Find where the given text appears and provide that cell's center as [x, y] coordinate. 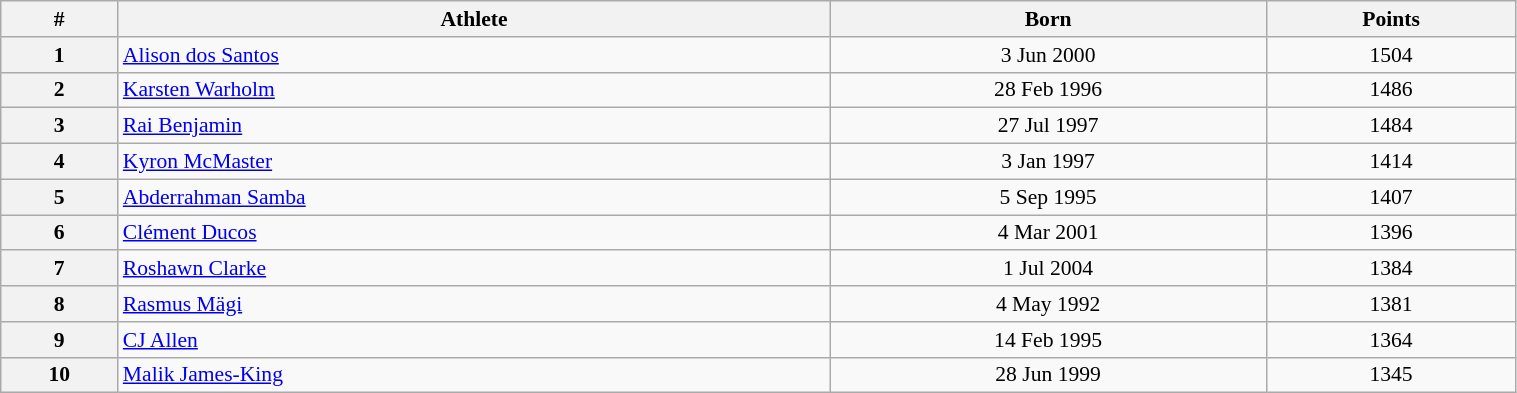
4 May 1992 [1048, 304]
Rai Benjamin [474, 126]
1396 [1391, 233]
Abderrahman Samba [474, 197]
6 [60, 233]
3 Jun 2000 [1048, 55]
14 Feb 1995 [1048, 340]
5 Sep 1995 [1048, 197]
Roshawn Clarke [474, 269]
Malik James-King [474, 375]
9 [60, 340]
Points [1391, 19]
1381 [1391, 304]
7 [60, 269]
1345 [1391, 375]
CJ Allen [474, 340]
28 Feb 1996 [1048, 90]
10 [60, 375]
3 [60, 126]
5 [60, 197]
1486 [1391, 90]
Karsten Warholm [474, 90]
8 [60, 304]
3 Jan 1997 [1048, 162]
2 [60, 90]
1384 [1391, 269]
1 Jul 2004 [1048, 269]
27 Jul 1997 [1048, 126]
Clément Ducos [474, 233]
1407 [1391, 197]
1 [60, 55]
1414 [1391, 162]
# [60, 19]
1364 [1391, 340]
Rasmus Mägi [474, 304]
4 Mar 2001 [1048, 233]
1484 [1391, 126]
28 Jun 1999 [1048, 375]
Athlete [474, 19]
Kyron McMaster [474, 162]
Alison dos Santos [474, 55]
4 [60, 162]
1504 [1391, 55]
Born [1048, 19]
